Locate the cell with the specified text and output its [X, Y] center coordinate. 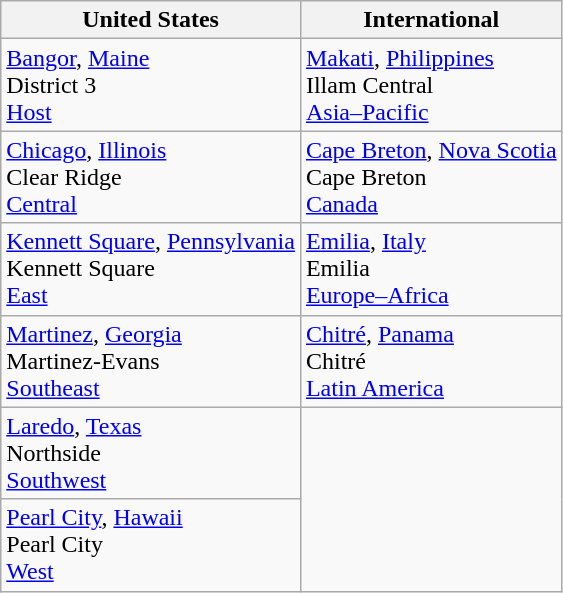
United States [151, 20]
Chicago, IllinoisClear RidgeCentral [151, 177]
Chitré, PanamaChitréLatin America [431, 361]
Cape Breton, Nova ScotiaCape BretonCanada [431, 177]
Emilia, ItalyEmiliaEurope–Africa [431, 269]
Kennett Square, PennsylvaniaKennett SquareEast [151, 269]
Bangor, MaineDistrict 3Host [151, 85]
Makati, PhilippinesIllam CentralAsia–Pacific [431, 85]
Martinez, GeorgiaMartinez-EvansSoutheast [151, 361]
International [431, 20]
Pearl City, HawaiiPearl CityWest [151, 545]
Laredo, TexasNorthsideSouthwest [151, 453]
